Determine the [x, y] coordinate at the center of the cell enclosing the given text.  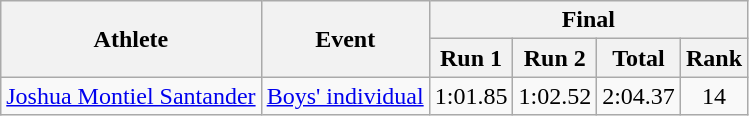
Final [588, 20]
14 [714, 96]
Boys' individual [345, 96]
2:04.37 [639, 96]
1:02.52 [555, 96]
Joshua Montiel Santander [131, 96]
1:01.85 [471, 96]
Total [639, 58]
Rank [714, 58]
Run 2 [555, 58]
Run 1 [471, 58]
Event [345, 39]
Athlete [131, 39]
